Return the [X, Y] coordinate for the center point of the cell that contains the specified text.  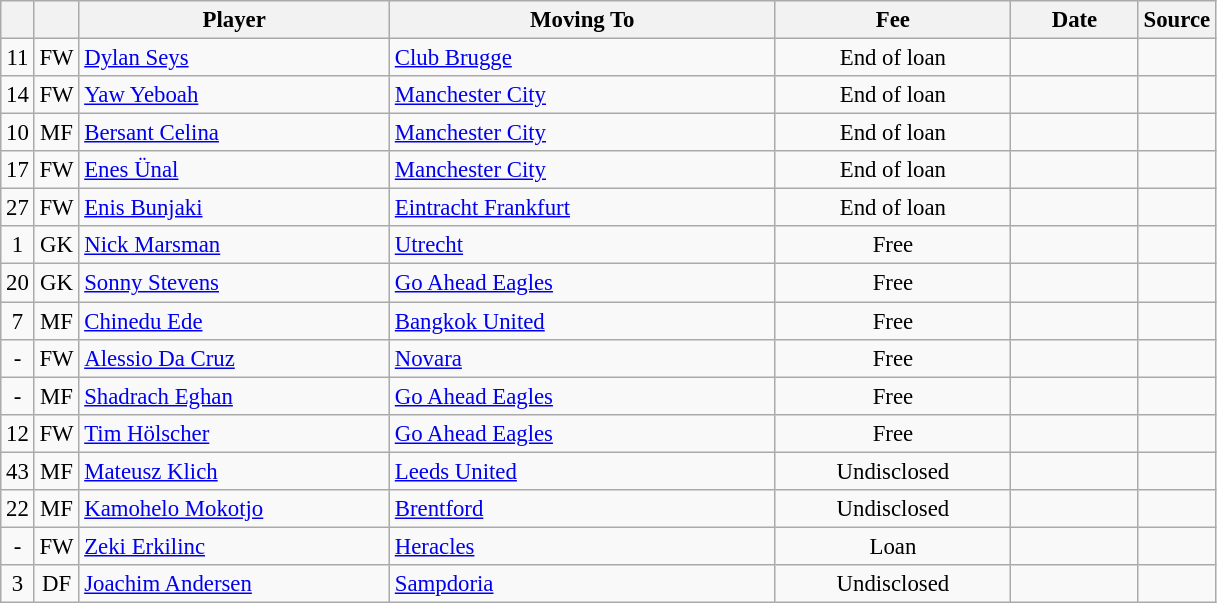
Bangkok United [582, 321]
17 [18, 170]
Alessio Da Cruz [234, 358]
Kamohelo Mokotjo [234, 509]
Chinedu Ede [234, 321]
Zeki Erkilinc [234, 546]
Club Brugge [582, 58]
Loan [893, 546]
Player [234, 20]
3 [18, 584]
Date [1075, 20]
Shadrach Eghan [234, 396]
11 [18, 58]
20 [18, 283]
Source [1176, 20]
22 [18, 509]
1 [18, 245]
Enis Bunjaki [234, 208]
27 [18, 208]
Mateusz Klich [234, 471]
Nick Marsman [234, 245]
DF [56, 584]
Novara [582, 358]
Sampdoria [582, 584]
Heracles [582, 546]
10 [18, 133]
Joachim Andersen [234, 584]
Leeds United [582, 471]
Yaw Yeboah [234, 95]
Tim Hölscher [234, 433]
14 [18, 95]
Moving To [582, 20]
Enes Ünal [234, 170]
12 [18, 433]
Brentford [582, 509]
7 [18, 321]
Sonny Stevens [234, 283]
43 [18, 471]
Eintracht Frankfurt [582, 208]
Fee [893, 20]
Dylan Seys [234, 58]
Utrecht [582, 245]
Bersant Celina [234, 133]
